Output the (X, Y) coordinate of the center of the cell containing the given text.  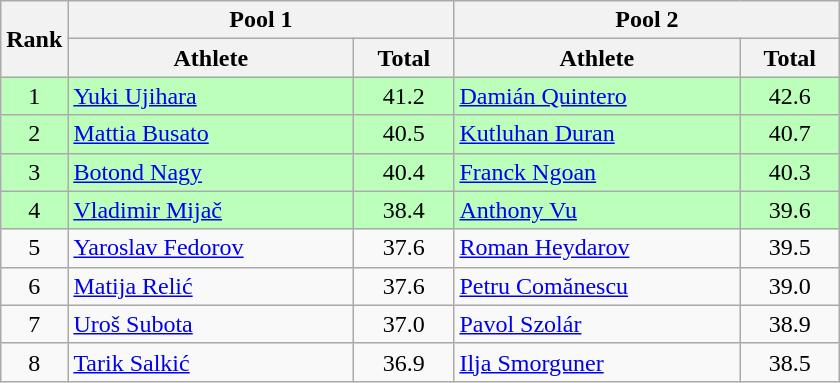
Pool 1 (261, 20)
Pool 2 (647, 20)
42.6 (790, 96)
Franck Ngoan (597, 172)
Pavol Szolár (597, 324)
7 (34, 324)
5 (34, 248)
39.0 (790, 286)
Anthony Vu (597, 210)
Kutluhan Duran (597, 134)
6 (34, 286)
39.6 (790, 210)
Uroš Subota (211, 324)
37.0 (404, 324)
1 (34, 96)
40.4 (404, 172)
38.4 (404, 210)
8 (34, 362)
Roman Heydarov (597, 248)
38.9 (790, 324)
Petru Comănescu (597, 286)
Ilja Smorguner (597, 362)
Damián Quintero (597, 96)
38.5 (790, 362)
4 (34, 210)
Botond Nagy (211, 172)
39.5 (790, 248)
Rank (34, 39)
Mattia Busato (211, 134)
3 (34, 172)
Tarik Salkić (211, 362)
40.7 (790, 134)
40.3 (790, 172)
36.9 (404, 362)
Matija Relić (211, 286)
2 (34, 134)
Yuki Ujihara (211, 96)
40.5 (404, 134)
Vladimir Mijač (211, 210)
Yaroslav Fedorov (211, 248)
41.2 (404, 96)
